Search for the cell housing the specified text and yield its (X, Y) center coordinate. 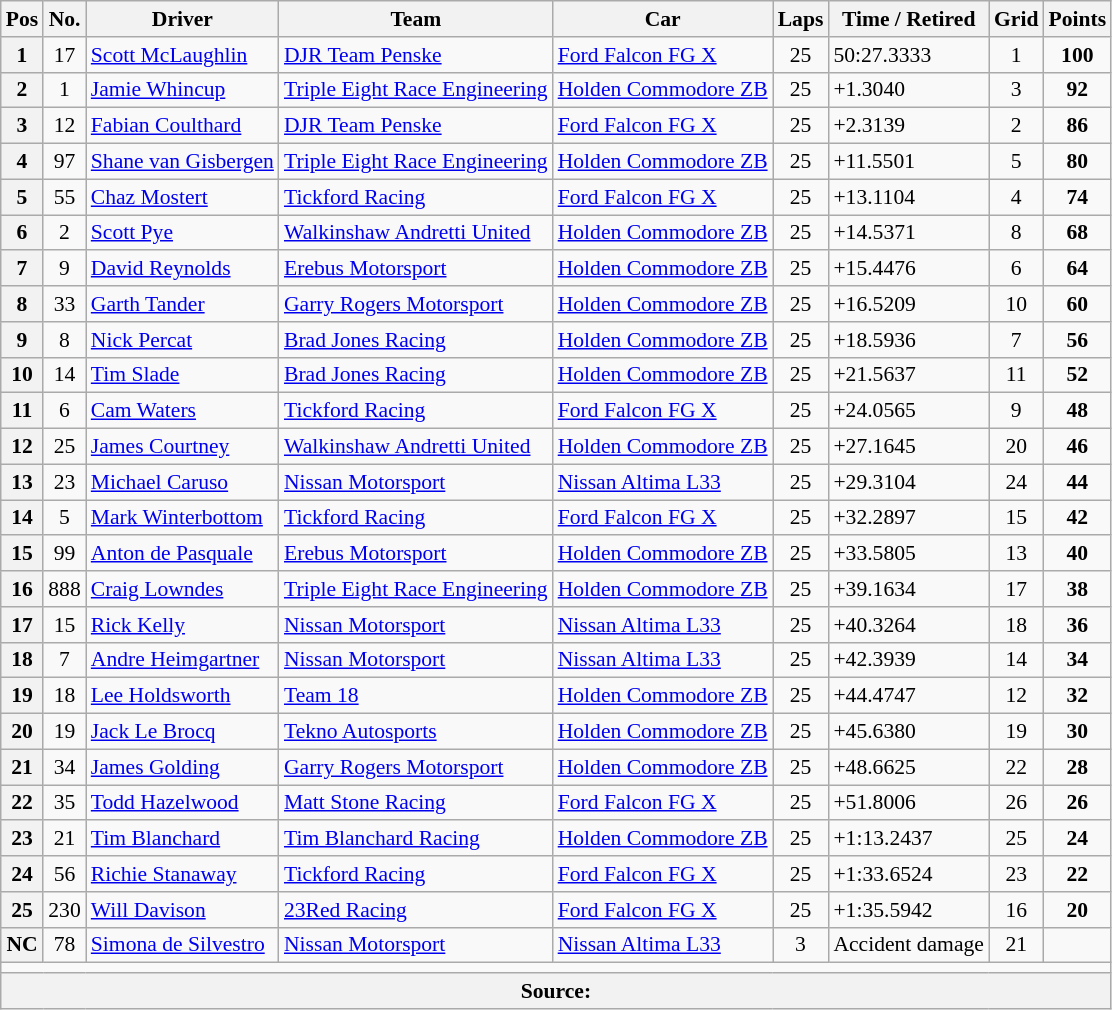
David Reynolds (182, 269)
36 (1077, 625)
40 (1077, 554)
+11.5501 (908, 162)
+29.3104 (908, 482)
Simona de Silvestro (182, 945)
99 (64, 554)
+1:13.2437 (908, 839)
28 (1077, 767)
No. (64, 19)
Shane van Gisbergen (182, 162)
Source: (556, 991)
Garth Tander (182, 304)
+39.1634 (908, 589)
64 (1077, 269)
Mark Winterbottom (182, 518)
68 (1077, 233)
+13.1104 (908, 197)
Accident damage (908, 945)
52 (1077, 375)
Time / Retired (908, 19)
44 (1077, 482)
+44.4747 (908, 696)
+21.5637 (908, 375)
92 (1077, 90)
Nick Percat (182, 340)
Scott McLaughlin (182, 55)
Anton de Pasquale (182, 554)
32 (1077, 696)
30 (1077, 732)
Grid (1016, 19)
Jamie Whincup (182, 90)
35 (64, 803)
60 (1077, 304)
Tim Blanchard Racing (416, 839)
Lee Holdsworth (182, 696)
+42.3939 (908, 660)
Craig Lowndes (182, 589)
Fabian Coulthard (182, 126)
80 (1077, 162)
+16.5209 (908, 304)
Richie Stanaway (182, 874)
+2.3139 (908, 126)
74 (1077, 197)
100 (1077, 55)
+1.3040 (908, 90)
+32.2897 (908, 518)
Chaz Mostert (182, 197)
Laps (801, 19)
+27.1645 (908, 447)
Rick Kelly (182, 625)
+1:35.5942 (908, 910)
+48.6625 (908, 767)
888 (64, 589)
50:27.3333 (908, 55)
Tim Blanchard (182, 839)
230 (64, 910)
Todd Hazelwood (182, 803)
Michael Caruso (182, 482)
86 (1077, 126)
38 (1077, 589)
Tekno Autosports (416, 732)
78 (64, 945)
+15.4476 (908, 269)
Matt Stone Racing (416, 803)
+45.6380 (908, 732)
+24.0565 (908, 411)
Team 18 (416, 696)
55 (64, 197)
97 (64, 162)
Cam Waters (182, 411)
Tim Slade (182, 375)
NC (22, 945)
+18.5936 (908, 340)
+51.8006 (908, 803)
Team (416, 19)
Andre Heimgartner (182, 660)
Car (663, 19)
Scott Pye (182, 233)
+1:33.6524 (908, 874)
Points (1077, 19)
Pos (22, 19)
Driver (182, 19)
48 (1077, 411)
33 (64, 304)
James Courtney (182, 447)
+33.5805 (908, 554)
Jack Le Brocq (182, 732)
46 (1077, 447)
23Red Racing (416, 910)
+14.5371 (908, 233)
+40.3264 (908, 625)
42 (1077, 518)
Will Davison (182, 910)
James Golding (182, 767)
